Return the (X, Y) coordinate for the center point of the cell that contains the specified text.  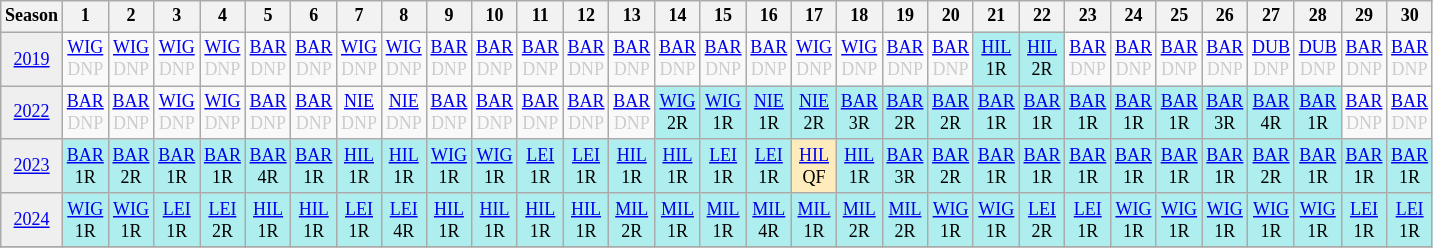
22 (1042, 16)
6 (314, 16)
2022 (32, 113)
LEI4R (404, 220)
NIE2R (814, 113)
29 (1364, 16)
27 (1272, 16)
MIL4R (769, 220)
HILQF (814, 166)
3 (177, 16)
17 (814, 16)
WIG2R (678, 113)
8 (404, 16)
14 (678, 16)
24 (1134, 16)
9 (449, 16)
2023 (32, 166)
10 (495, 16)
26 (1225, 16)
19 (905, 16)
2024 (32, 220)
1 (85, 16)
20 (951, 16)
4 (223, 16)
28 (1318, 16)
7 (360, 16)
25 (1179, 16)
18 (859, 16)
HIL2R (1042, 59)
NIE1R (769, 113)
13 (632, 16)
23 (1088, 16)
11 (540, 16)
21 (996, 16)
16 (769, 16)
5 (268, 16)
12 (586, 16)
2019 (32, 59)
Season (32, 16)
15 (723, 16)
2 (131, 16)
30 (1410, 16)
